Provide the (x, y) coordinate of the cell's center where the given text is located.  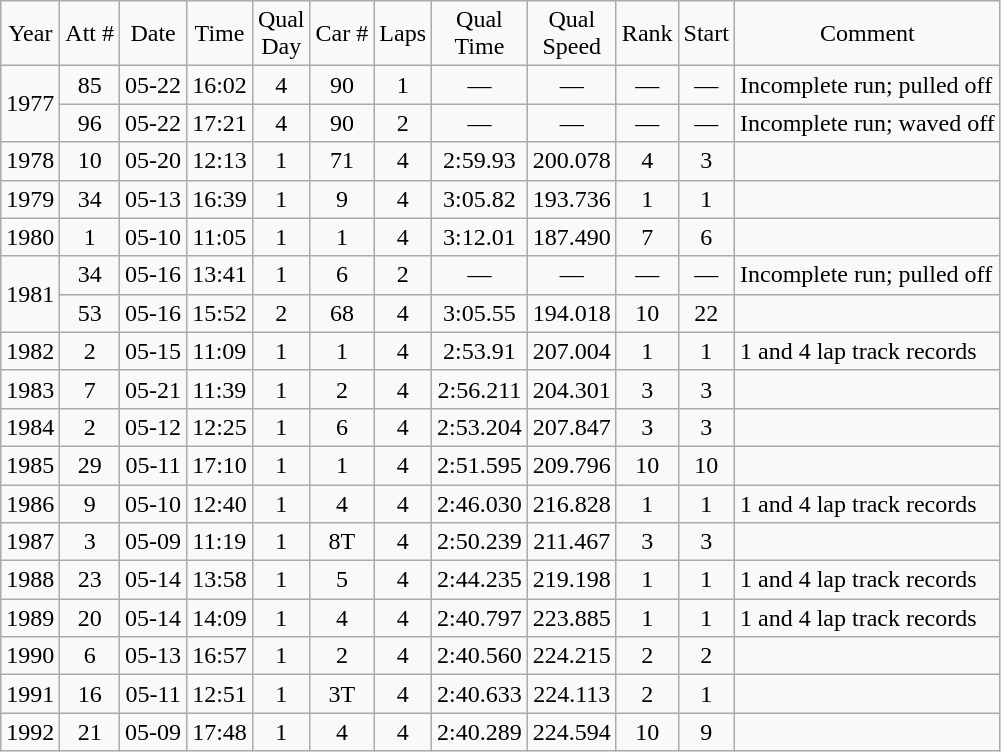
2:53.91 (480, 351)
Laps (403, 34)
216.828 (572, 503)
1978 (30, 161)
2:50.239 (480, 542)
1989 (30, 618)
1988 (30, 580)
1986 (30, 503)
224.113 (572, 694)
224.594 (572, 732)
194.018 (572, 313)
22 (706, 313)
85 (90, 85)
207.004 (572, 351)
1991 (30, 694)
1984 (30, 427)
3:05.82 (480, 199)
12:13 (220, 161)
Att # (90, 34)
3T (342, 694)
2:40.289 (480, 732)
68 (342, 313)
17:10 (220, 465)
2:44.235 (480, 580)
16:39 (220, 199)
Time (220, 34)
29 (90, 465)
11:19 (220, 542)
12:25 (220, 427)
1992 (30, 732)
13:41 (220, 275)
Incomplete run; waved off (867, 123)
20 (90, 618)
17:21 (220, 123)
3:05.55 (480, 313)
193.736 (572, 199)
1983 (30, 389)
QualDay (281, 34)
1977 (30, 104)
13:58 (220, 580)
Comment (867, 34)
223.885 (572, 618)
96 (90, 123)
05-20 (154, 161)
2:53.204 (480, 427)
16 (90, 694)
QualTime (480, 34)
Start (706, 34)
2:40.633 (480, 694)
Rank (647, 34)
2:51.595 (480, 465)
8T (342, 542)
2:40.560 (480, 656)
3:12.01 (480, 237)
05-12 (154, 427)
1980 (30, 237)
204.301 (572, 389)
23 (90, 580)
5 (342, 580)
53 (90, 313)
2:40.797 (480, 618)
2:56.211 (480, 389)
16:02 (220, 85)
11:05 (220, 237)
12:40 (220, 503)
Date (154, 34)
17:48 (220, 732)
1979 (30, 199)
1990 (30, 656)
200.078 (572, 161)
QualSpeed (572, 34)
1987 (30, 542)
11:09 (220, 351)
16:57 (220, 656)
207.847 (572, 427)
2:59.93 (480, 161)
14:09 (220, 618)
2:46.030 (480, 503)
05-21 (154, 389)
21 (90, 732)
15:52 (220, 313)
1981 (30, 294)
71 (342, 161)
1982 (30, 351)
12:51 (220, 694)
1985 (30, 465)
211.467 (572, 542)
209.796 (572, 465)
05-15 (154, 351)
187.490 (572, 237)
Car # (342, 34)
219.198 (572, 580)
224.215 (572, 656)
11:39 (220, 389)
Year (30, 34)
